Output the [x, y] coordinate of the center of the cell containing the given text.  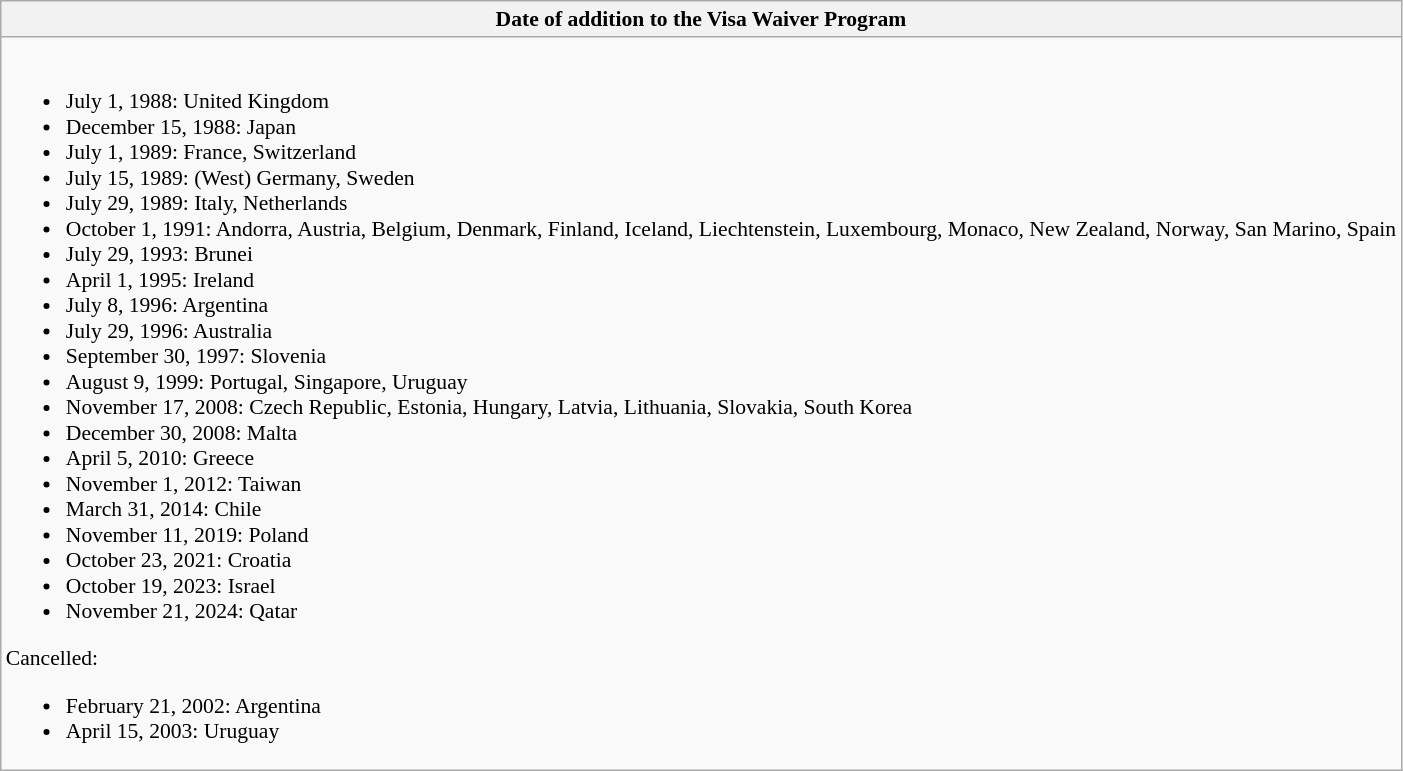
Date of addition to the Visa Waiver Program [701, 19]
